Provide the (x, y) coordinate of the cell's center where the given text is located.  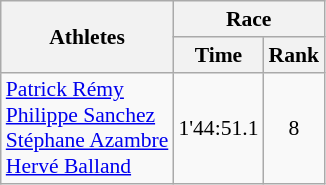
1'44:51.1 (218, 128)
Rank (294, 55)
Patrick RémyPhilippe SanchezStéphane AzambreHervé Balland (88, 128)
Race (248, 19)
8 (294, 128)
Time (218, 55)
Athletes (88, 36)
